Determine the [x, y] coordinate at the center of the cell enclosing the given text.  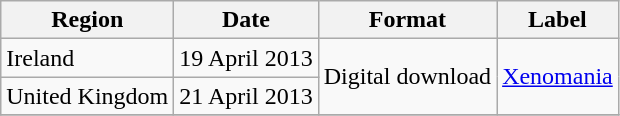
Format [407, 20]
Xenomania [558, 77]
Region [88, 20]
21 April 2013 [246, 96]
Ireland [88, 58]
Digital download [407, 77]
United Kingdom [88, 96]
19 April 2013 [246, 58]
Date [246, 20]
Label [558, 20]
